Return the [X, Y] coordinate for the center point of the cell that contains the specified text.  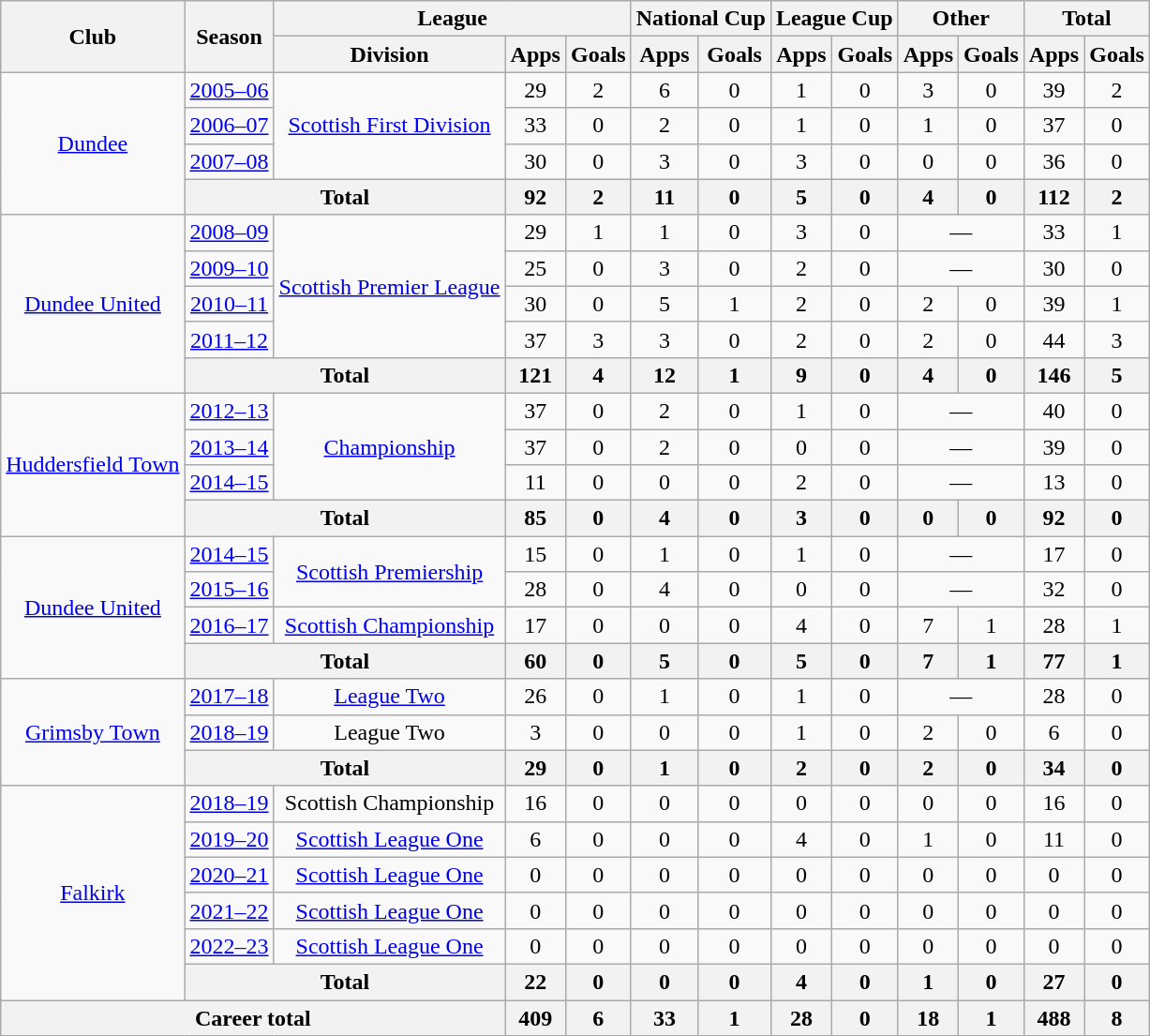
488 [1053, 1017]
2005–06 [229, 90]
Scottish Premiership [390, 572]
2021–22 [229, 910]
2016–17 [229, 625]
Scottish Premier League [390, 286]
13 [1053, 483]
2019–20 [229, 839]
2022–23 [229, 946]
2011–12 [229, 339]
League [452, 19]
2010–11 [229, 304]
2020–21 [229, 875]
2008–09 [229, 233]
112 [1053, 197]
Dundee [93, 143]
Other [961, 19]
40 [1053, 411]
32 [1053, 590]
2013–14 [229, 447]
Falkirk [93, 893]
2015–16 [229, 590]
2006–07 [229, 126]
18 [928, 1017]
25 [535, 268]
85 [535, 518]
8 [1117, 1017]
146 [1053, 375]
National Cup [701, 19]
60 [535, 661]
Season [229, 37]
27 [1053, 982]
9 [800, 375]
36 [1053, 161]
121 [535, 375]
League Cup [834, 19]
34 [1053, 768]
2017–18 [229, 697]
22 [535, 982]
2007–08 [229, 161]
409 [535, 1017]
Club [93, 37]
26 [535, 697]
44 [1053, 339]
77 [1053, 661]
15 [535, 554]
Championship [390, 446]
Grimsby Town [93, 732]
Division [390, 54]
Scottish First Division [390, 126]
2012–13 [229, 411]
Huddersfield Town [93, 464]
12 [665, 375]
Career total [253, 1017]
2009–10 [229, 268]
